Capture the cell that displays the provided text and extract its [X, Y] central coordinate. 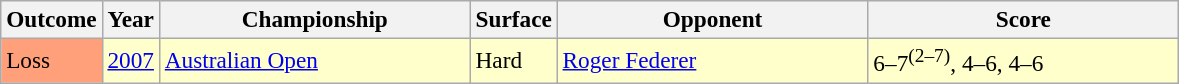
Opponent [712, 19]
Surface [514, 19]
Score [1024, 19]
Championship [314, 19]
6–7(2–7), 4–6, 4–6 [1024, 60]
Roger Federer [712, 60]
2007 [130, 60]
Hard [514, 60]
Year [130, 19]
Outcome [52, 19]
Loss [52, 60]
Australian Open [314, 60]
